Extract the [x, y] coordinate from the center of the cell holding the provided text.  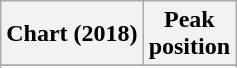
Peakposition [189, 34]
Chart (2018) [72, 34]
